Detect which cell encompasses the target text, then output its [x, y] center coordinate. 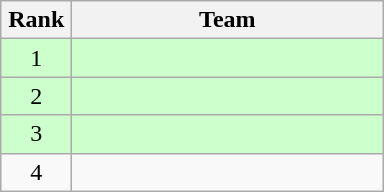
4 [36, 172]
Team [228, 20]
Rank [36, 20]
3 [36, 134]
2 [36, 96]
1 [36, 58]
